Pinpoint the cell where the given text exists, returning its (x, y) midpoint coordinate. 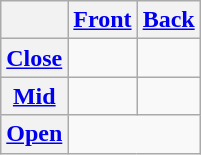
Close (34, 58)
Back (168, 20)
Front (102, 20)
Mid (34, 96)
Open (34, 134)
